Detect which cell encompasses the target text, then output its [x, y] center coordinate. 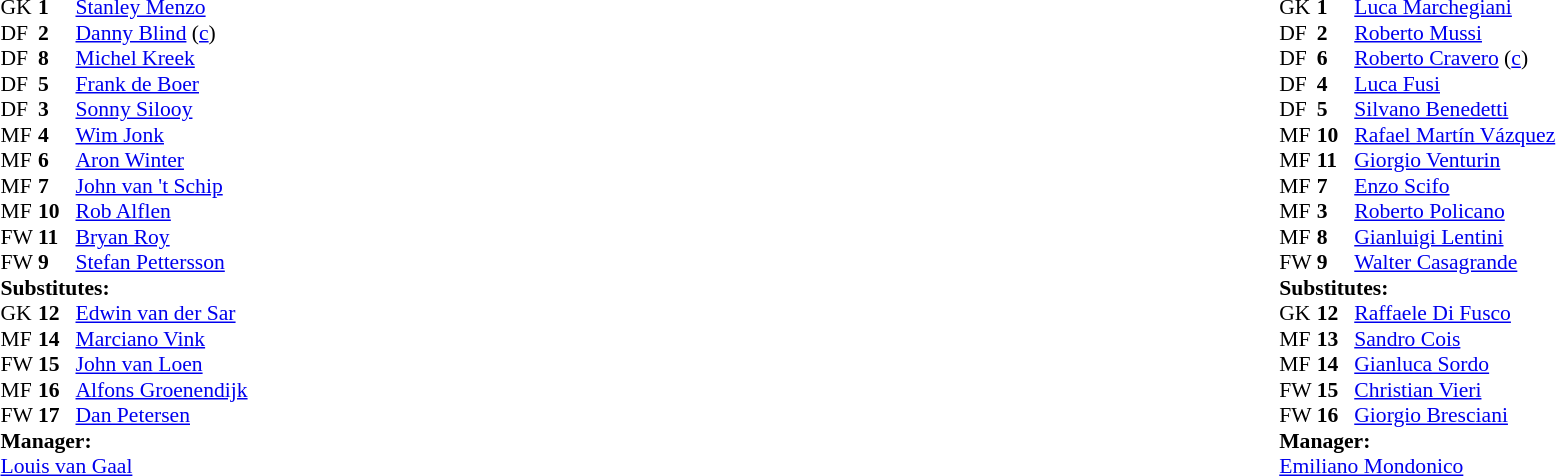
Dan Petersen [162, 415]
Marciano Vink [162, 339]
John van 't Schip [162, 186]
Raffaele Di Fusco [1454, 313]
Gianluigi Lentini [1454, 237]
Roberto Policano [1454, 211]
Silvano Benedetti [1454, 109]
17 [57, 415]
Wim Jonk [162, 135]
Sandro Cois [1454, 339]
Roberto Mussi [1454, 33]
Luca Fusi [1454, 84]
Edwin van der Sar [162, 313]
Rafael Martín Vázquez [1454, 135]
Christian Vieri [1454, 390]
Frank de Boer [162, 84]
Giorgio Venturin [1454, 161]
Bryan Roy [162, 237]
Walter Casagrande [1454, 263]
Enzo Scifo [1454, 186]
John van Loen [162, 365]
Giorgio Bresciani [1454, 415]
Alfons Groenendijk [162, 390]
Aron Winter [162, 161]
Michel Kreek [162, 59]
Stefan Pettersson [162, 263]
Sonny Silooy [162, 109]
Roberto Cravero (c) [1454, 59]
Rob Alflen [162, 211]
Gianluca Sordo [1454, 365]
Danny Blind (c) [162, 33]
13 [1336, 339]
